Return [X, Y] of the center of cell containing provided text 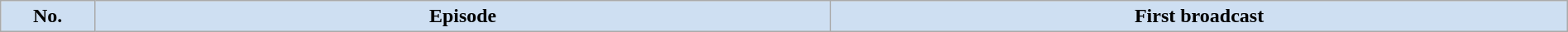
No. [48, 16]
Episode [462, 16]
First broadcast [1199, 16]
